Return (X, Y) of the center of cell containing provided text 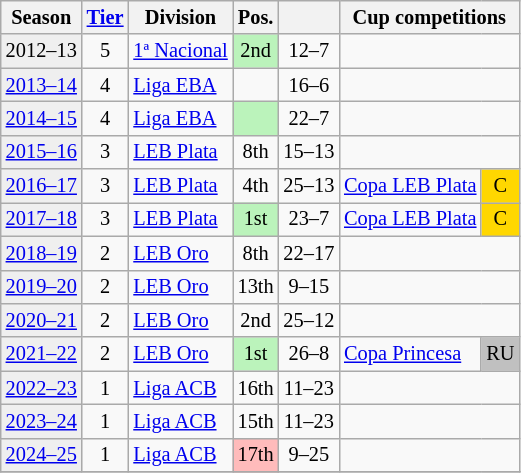
1ª Nacional (180, 51)
Division (180, 17)
2020–21 (42, 320)
2024–25 (42, 455)
Pos. (256, 17)
22–7 (310, 118)
15th (256, 421)
16–6 (310, 85)
2013–14 (42, 85)
16th (256, 388)
26–8 (310, 354)
2012–13 (42, 51)
22–17 (310, 253)
Tier (106, 17)
2017–18 (42, 219)
2019–20 (42, 287)
2015–16 (42, 152)
2022–23 (42, 388)
Copa Princesa (410, 354)
RU (500, 354)
5 (106, 51)
25–13 (310, 186)
15–13 (310, 152)
25–12 (310, 320)
Cup competitions (429, 17)
2018–19 (42, 253)
Season (42, 17)
23–7 (310, 219)
9–15 (310, 287)
2021–22 (42, 354)
2023–24 (42, 421)
9–25 (310, 455)
12–7 (310, 51)
4th (256, 186)
2016–17 (42, 186)
17th (256, 455)
2014–15 (42, 118)
13th (256, 287)
